From the cell containing the given text, extract its center point as [X, Y] coordinate. 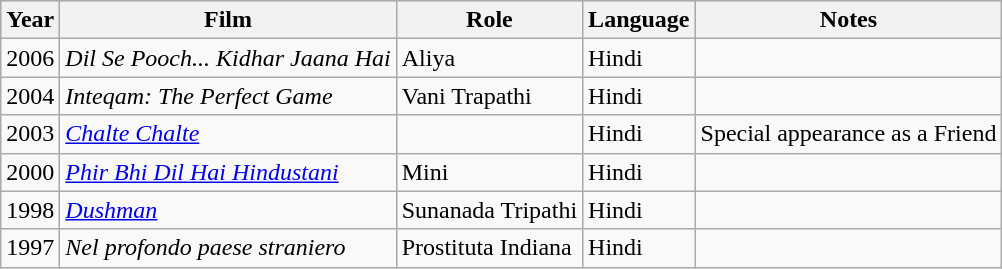
2004 [30, 96]
Phir Bhi Dil Hai Hindustani [228, 172]
Nel profondo paese straniero [228, 248]
Mini [489, 172]
Film [228, 20]
Role [489, 20]
Vani Trapathi [489, 96]
1997 [30, 248]
Notes [848, 20]
Inteqam: The Perfect Game [228, 96]
Year [30, 20]
Aliya [489, 58]
2003 [30, 134]
Dil Se Pooch... Kidhar Jaana Hai [228, 58]
Prostituta Indiana [489, 248]
Special appearance as a Friend [848, 134]
Language [639, 20]
2006 [30, 58]
1998 [30, 210]
Dushman [228, 210]
2000 [30, 172]
Sunanada Tripathi [489, 210]
Chalte Chalte [228, 134]
